Return [X, Y] of the center of cell containing provided text 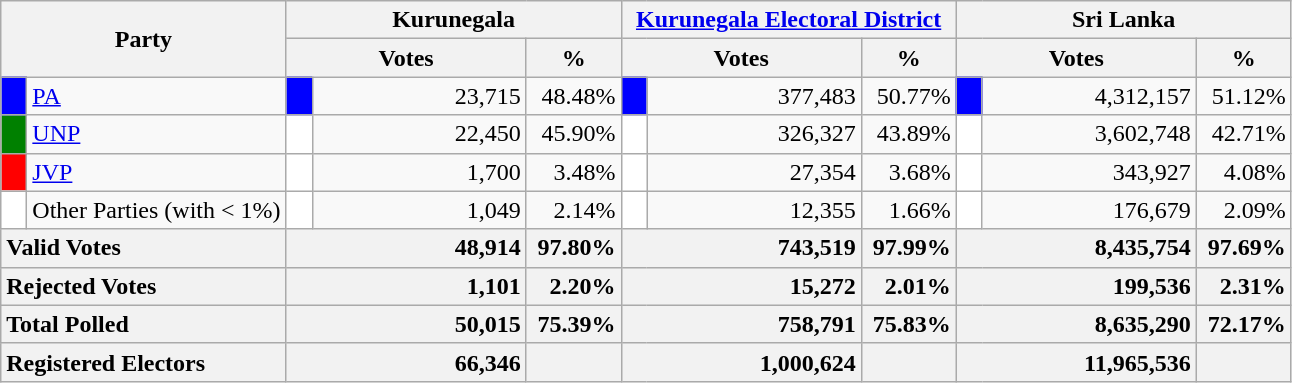
UNP [156, 134]
1,000,624 [741, 362]
4.08% [1244, 172]
1,101 [406, 286]
43.89% [908, 134]
2.20% [574, 286]
Registered Electors [144, 362]
3,602,748 [1089, 134]
2.09% [1244, 210]
Total Polled [144, 324]
Kurunegala Electoral District [788, 20]
75.39% [574, 324]
50,015 [406, 324]
Sri Lanka [1124, 20]
48.48% [574, 96]
4,312,157 [1089, 96]
2.01% [908, 286]
50.77% [908, 96]
377,483 [754, 96]
12,355 [754, 210]
51.12% [1244, 96]
75.83% [908, 324]
1.66% [908, 210]
42.71% [1244, 134]
Party [144, 39]
343,927 [1089, 172]
758,791 [741, 324]
326,327 [754, 134]
Rejected Votes [144, 286]
2.31% [1244, 286]
23,715 [419, 96]
1,700 [419, 172]
JVP [156, 172]
97.69% [1244, 248]
45.90% [574, 134]
66,346 [406, 362]
Kurunegala [454, 20]
27,354 [754, 172]
15,272 [741, 286]
97.80% [574, 248]
3.68% [908, 172]
97.99% [908, 248]
8,435,754 [1076, 248]
8,635,290 [1076, 324]
Valid Votes [144, 248]
176,679 [1089, 210]
3.48% [574, 172]
743,519 [741, 248]
PA [156, 96]
1,049 [419, 210]
2.14% [574, 210]
11,965,536 [1076, 362]
199,536 [1076, 286]
Other Parties (with < 1%) [156, 210]
22,450 [419, 134]
72.17% [1244, 324]
48,914 [406, 248]
